Output the (X, Y) coordinate of the center of the cell containing the given text.  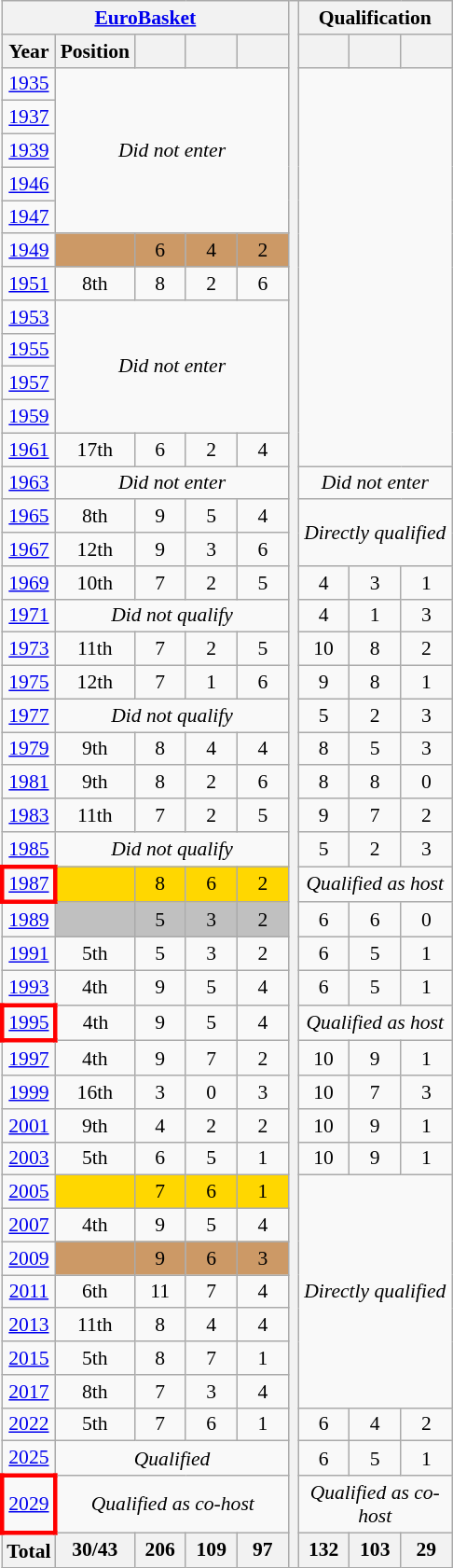
1947 (28, 217)
2001 (28, 1126)
1953 (28, 317)
97 (263, 1550)
2022 (28, 1424)
132 (324, 1550)
1997 (28, 1058)
1987 (28, 884)
1979 (28, 749)
1951 (28, 284)
2009 (28, 1258)
1961 (28, 450)
2029 (28, 1504)
1975 (28, 683)
2007 (28, 1226)
1981 (28, 783)
1999 (28, 1092)
1939 (28, 151)
6th (95, 1292)
1937 (28, 118)
1991 (28, 954)
1957 (28, 383)
1993 (28, 987)
11 (160, 1292)
Qualification (375, 18)
1985 (28, 849)
1995 (28, 1022)
206 (160, 1550)
2003 (28, 1159)
Year (28, 51)
103 (375, 1550)
1959 (28, 417)
1935 (28, 84)
Total (28, 1550)
2011 (28, 1292)
1969 (28, 583)
1949 (28, 251)
1971 (28, 616)
2025 (28, 1459)
2017 (28, 1392)
1965 (28, 517)
1955 (28, 350)
1983 (28, 815)
1963 (28, 483)
1946 (28, 184)
30/43 (95, 1550)
10th (95, 583)
1973 (28, 649)
1977 (28, 715)
29 (427, 1550)
Qualified (172, 1459)
2005 (28, 1192)
EuroBasket (145, 18)
2013 (28, 1325)
109 (211, 1550)
2015 (28, 1358)
Position (95, 51)
17th (95, 450)
16th (95, 1092)
1967 (28, 549)
1989 (28, 920)
